Identify which cell holds the provided text, then report its [x, y] central coordinate. 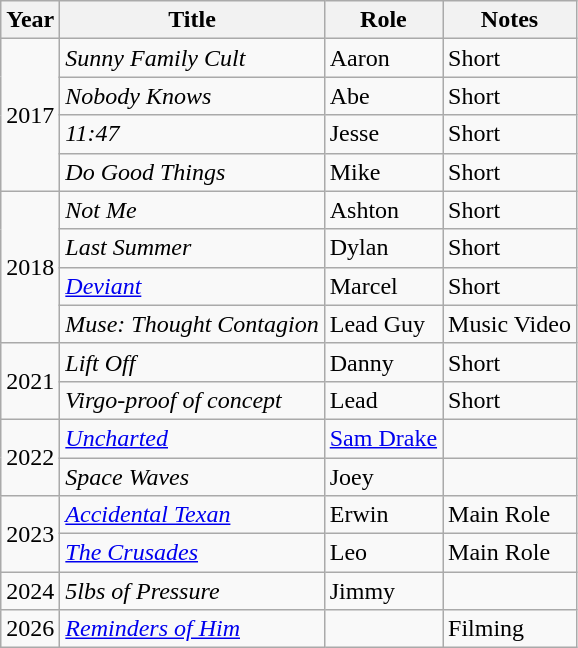
Dylan [383, 248]
Lead [383, 400]
Accidental Texan [192, 515]
Reminders of Him [192, 629]
Title [192, 20]
2017 [30, 115]
Sunny Family Cult [192, 58]
Abe [383, 96]
11:47 [192, 134]
Virgo-proof of concept [192, 400]
Erwin [383, 515]
Joey [383, 477]
Mike [383, 172]
Muse: Thought Contagion [192, 324]
Marcel [383, 286]
Lift Off [192, 362]
Space Waves [192, 477]
Sam Drake [383, 438]
Last Summer [192, 248]
Role [383, 20]
Notes [510, 20]
Aaron [383, 58]
Music Video [510, 324]
Year [30, 20]
Uncharted [192, 438]
Deviant [192, 286]
2024 [30, 591]
Lead Guy [383, 324]
Danny [383, 362]
Jesse [383, 134]
Not Me [192, 210]
2022 [30, 457]
2023 [30, 534]
2026 [30, 629]
2021 [30, 381]
5lbs of Pressure [192, 591]
Do Good Things [192, 172]
Leo [383, 553]
The Crusades [192, 553]
Ashton [383, 210]
Jimmy [383, 591]
Filming [510, 629]
Nobody Knows [192, 96]
2018 [30, 267]
